Return [x, y] of the center of cell containing provided text 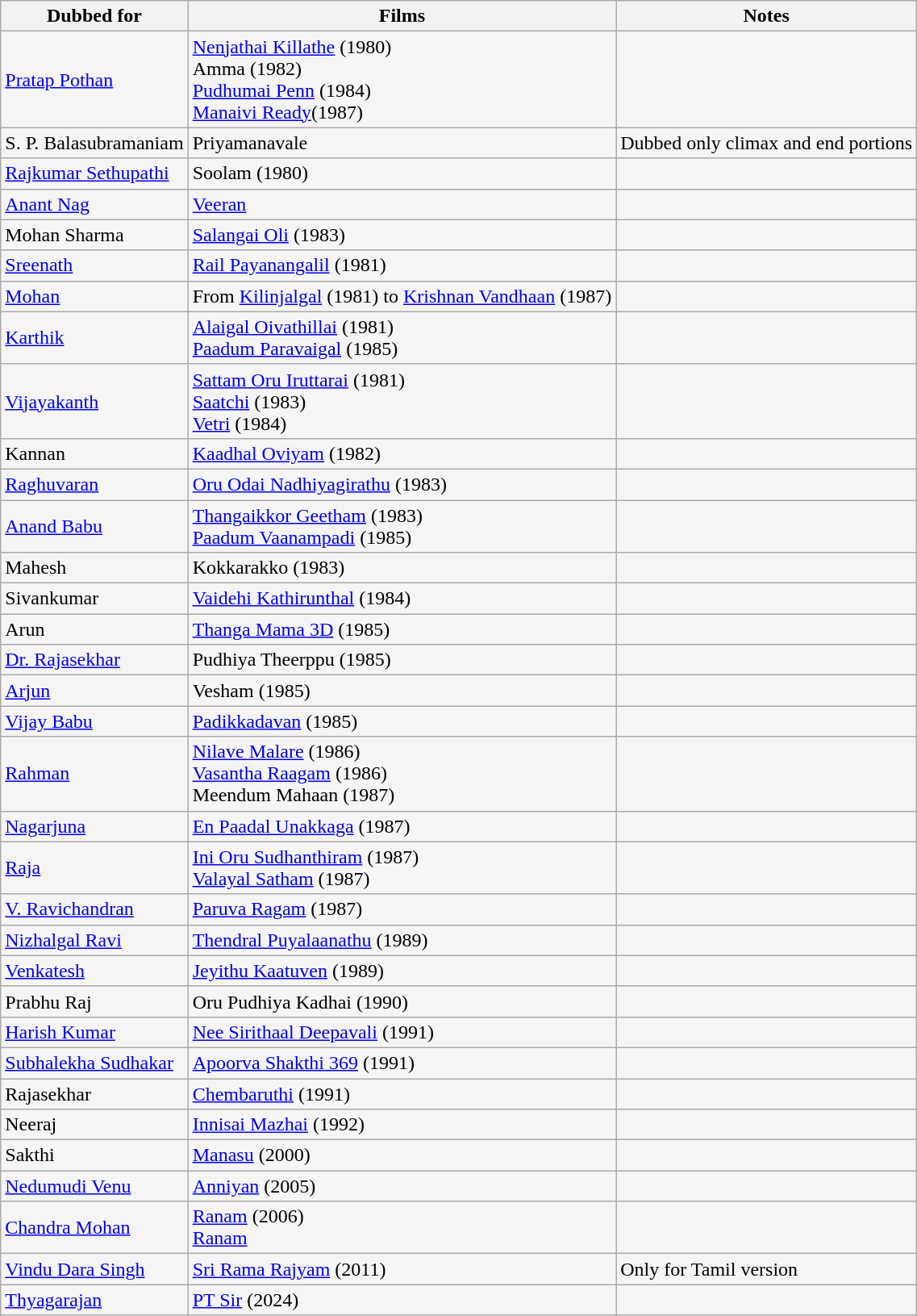
Sri Rama Rajyam (2011) [402, 1269]
Oru Odai Nadhiyagirathu (1983) [402, 484]
Rail Payanangalil (1981) [402, 265]
Mahesh [94, 568]
Kaadhal Oviyam (1982) [402, 453]
Rajasekhar [94, 1093]
Alaigal Oivathillai (1981)Paadum Paravaigal (1985) [402, 337]
Vindu Dara Singh [94, 1269]
Rahman [94, 774]
Pudhiya Theerppu (1985) [402, 660]
Anant Nag [94, 204]
Prabhu Raj [94, 1001]
En Paadal Unakkaga (1987) [402, 826]
Notes [766, 16]
Arun [94, 629]
Karthik [94, 337]
Raja [94, 868]
Kannan [94, 453]
Veeran [402, 204]
Apoorva Shakthi 369 (1991) [402, 1063]
Mohan Sharma [94, 235]
Nenjathai Killathe (1980) Amma (1982)Pudhumai Penn (1984)Manaivi Ready(1987) [402, 79]
Salangai Oli (1983) [402, 235]
Venkatesh [94, 971]
Jeyithu Kaatuven (1989) [402, 971]
Oru Pudhiya Kadhai (1990) [402, 1001]
Dubbed only climax and end portions [766, 143]
S. P. Balasubramaniam [94, 143]
Nizhalgal Ravi [94, 940]
Sivankumar [94, 599]
Thanga Mama 3D (1985) [402, 629]
Vesham (1985) [402, 691]
Thendral Puyalaanathu (1989) [402, 940]
Vaidehi Kathirunthal (1984) [402, 599]
Only for Tamil version [766, 1269]
Soolam (1980) [402, 173]
Priyamanavale [402, 143]
Neeraj [94, 1125]
Paruva Ragam (1987) [402, 909]
Ini Oru Sudhanthiram (1987)Valayal Satham (1987) [402, 868]
V. Ravichandran [94, 909]
Raghuvaran [94, 484]
Chandra Mohan [94, 1228]
Nedumudi Venu [94, 1186]
Sattam Oru Iruttarai (1981)Saatchi (1983)Vetri (1984) [402, 401]
From Kilinjalgal (1981) to Krishnan Vandhaan (1987) [402, 296]
Subhalekha Sudhakar [94, 1063]
Dr. Rajasekhar [94, 660]
Kokkarakko (1983) [402, 568]
Nagarjuna [94, 826]
Nee Sirithaal Deepavali (1991) [402, 1032]
Pratap Pothan [94, 79]
Vijay Babu [94, 721]
Manasu (2000) [402, 1155]
Innisai Mazhai (1992) [402, 1125]
Sakthi [94, 1155]
Chembaruthi (1991) [402, 1093]
Thyagarajan [94, 1300]
Anniyan (2005) [402, 1186]
Arjun [94, 691]
Ranam (2006)Ranam [402, 1228]
Vijayakanth [94, 401]
Padikkadavan (1985) [402, 721]
Harish Kumar [94, 1032]
Nilave Malare (1986)Vasantha Raagam (1986)Meendum Mahaan (1987) [402, 774]
Sreenath [94, 265]
PT Sir (2024) [402, 1300]
Anand Babu [94, 526]
Films [402, 16]
Rajkumar Sethupathi [94, 173]
Thangaikkor Geetham (1983)Paadum Vaanampadi (1985) [402, 526]
Mohan [94, 296]
Dubbed for [94, 16]
